Find where the given text appears and provide that cell's center as [X, Y] coordinate. 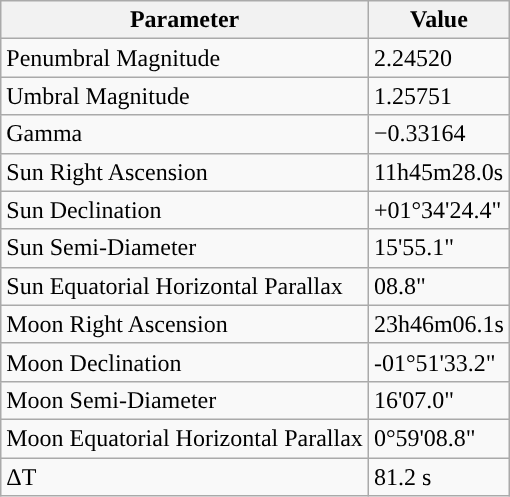
23h46m06.1s [438, 324]
Moon Semi-Diameter [185, 400]
15'55.1" [438, 248]
11h45m28.0s [438, 172]
Penumbral Magnitude [185, 58]
Sun Semi-Diameter [185, 248]
Value [438, 20]
2.24520 [438, 58]
Moon Right Ascension [185, 324]
16'07.0" [438, 400]
+01°34'24.4" [438, 210]
−0.33164 [438, 134]
ΔT [185, 477]
Parameter [185, 20]
81.2 s [438, 477]
0°59'08.8" [438, 438]
Sun Declination [185, 210]
Moon Equatorial Horizontal Parallax [185, 438]
1.25751 [438, 96]
Sun Equatorial Horizontal Parallax [185, 286]
Moon Declination [185, 362]
Umbral Magnitude [185, 96]
08.8" [438, 286]
-01°51'33.2" [438, 362]
Sun Right Ascension [185, 172]
Gamma [185, 134]
